Determine the (x, y) coordinate at the center of the cell enclosing the given text.  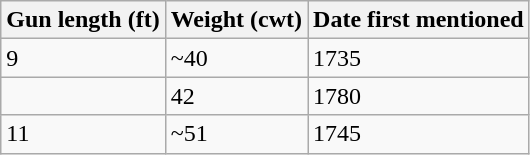
Weight (cwt) (236, 20)
9 (83, 58)
Gun length (ft) (83, 20)
11 (83, 134)
~51 (236, 134)
~40 (236, 58)
1745 (419, 134)
1735 (419, 58)
42 (236, 96)
Date first mentioned (419, 20)
1780 (419, 96)
